Return [x, y] of the center of cell containing provided text 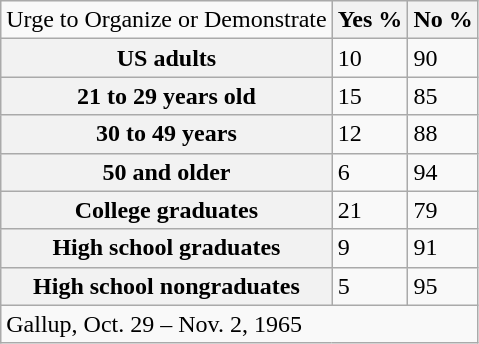
94 [443, 172]
Yes % [370, 20]
30 to 49 years [166, 134]
6 [370, 172]
5 [370, 286]
College graduates [166, 210]
50 and older [166, 172]
95 [443, 286]
90 [443, 58]
Urge to Organize or Demonstrate [166, 20]
21 to 29 years old [166, 96]
High school graduates [166, 248]
91 [443, 248]
88 [443, 134]
US adults [166, 58]
79 [443, 210]
12 [370, 134]
10 [370, 58]
85 [443, 96]
9 [370, 248]
Gallup, Oct. 29 – Nov. 2, 1965 [240, 324]
15 [370, 96]
High school nongraduates [166, 286]
21 [370, 210]
No % [443, 20]
